Output the [x, y] coordinate of the center of the cell containing the given text.  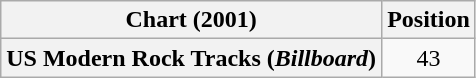
US Modern Rock Tracks (Billboard) [192, 58]
43 [429, 58]
Chart (2001) [192, 20]
Position [429, 20]
